Scan for the cell matching the given text and deliver its (X, Y) coordinate at center. 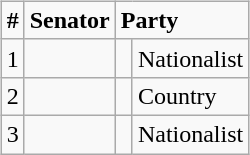
1 (12, 58)
# (12, 20)
Senator (70, 20)
2 (12, 96)
Country (190, 96)
3 (12, 134)
Party (182, 20)
